Output the [x, y] coordinate of the center of the cell containing the given text.  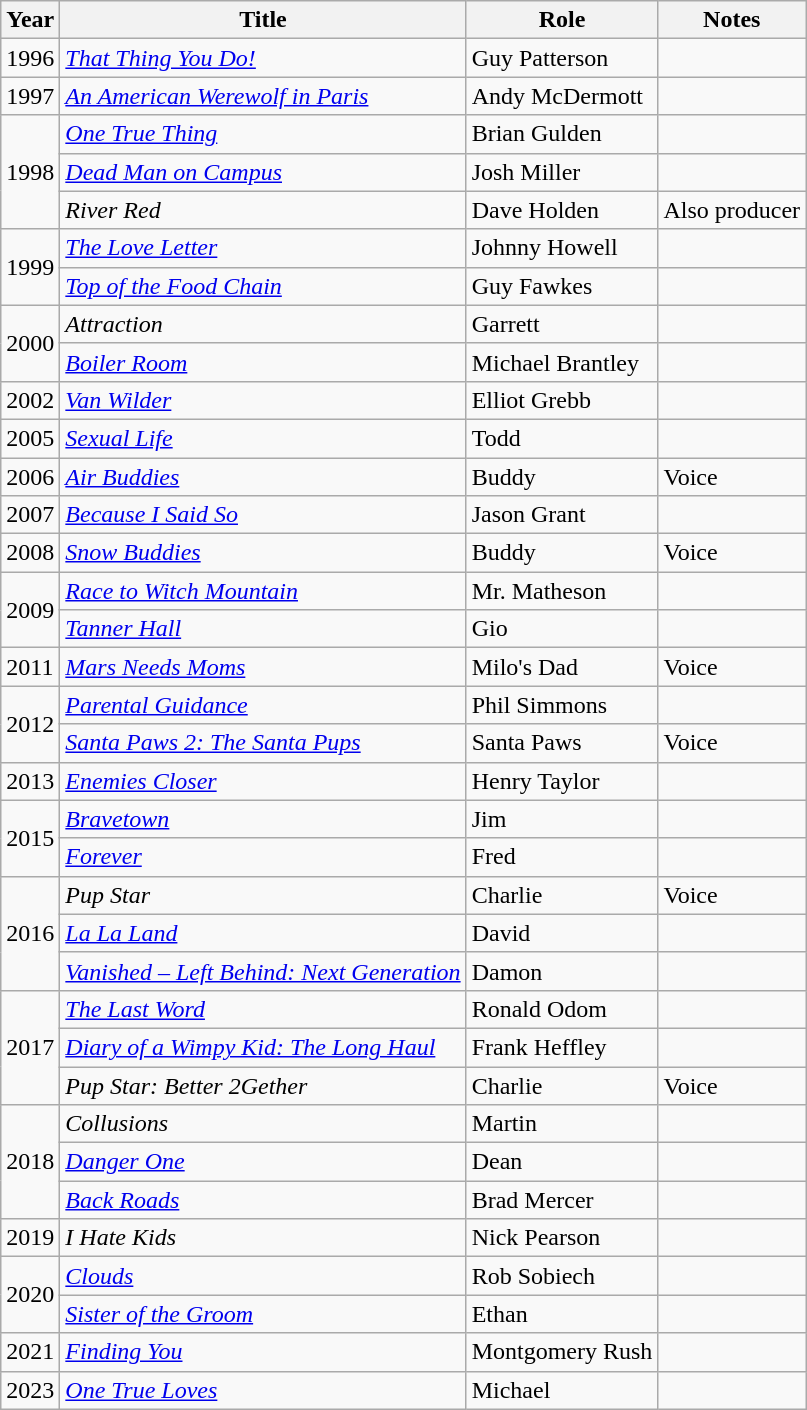
Clouds [263, 1276]
1997 [30, 96]
Phil Simmons [562, 705]
1996 [30, 58]
Michael Brantley [562, 362]
Jason Grant [562, 515]
Brian Gulden [562, 134]
Van Wilder [263, 400]
Pup Star [263, 895]
Guy Patterson [562, 58]
Henry Taylor [562, 781]
Brad Mercer [562, 1200]
Diary of a Wimpy Kid: The Long Haul [263, 1047]
Year [30, 20]
2000 [30, 343]
Finding You [263, 1352]
2016 [30, 933]
1999 [30, 267]
The Love Letter [263, 248]
Role [562, 20]
Bravetown [263, 819]
Notes [732, 20]
Nick Pearson [562, 1238]
2002 [30, 400]
2019 [30, 1238]
Vanished – Left Behind: Next Generation [263, 971]
Sexual Life [263, 438]
2021 [30, 1352]
Guy Fawkes [562, 286]
Mars Needs Moms [263, 667]
La La Land [263, 933]
2017 [30, 1047]
2008 [30, 553]
Dean [562, 1162]
Rob Sobiech [562, 1276]
Race to Witch Mountain [263, 591]
Milo's Dad [562, 667]
Top of the Food Chain [263, 286]
Collusions [263, 1124]
2013 [30, 781]
Tanner Hall [263, 629]
2006 [30, 477]
Fred [562, 857]
Attraction [263, 324]
The Last Word [263, 1009]
Mr. Matheson [562, 591]
Enemies Closer [263, 781]
Dead Man on Campus [263, 172]
Johnny Howell [562, 248]
Danger One [263, 1162]
Back Roads [263, 1200]
2015 [30, 838]
Frank Heffley [562, 1047]
Andy McDermott [562, 96]
Santa Paws 2: The Santa Pups [263, 743]
Because I Said So [263, 515]
That Thing You Do! [263, 58]
2009 [30, 610]
Santa Paws [562, 743]
2023 [30, 1390]
1998 [30, 172]
2020 [30, 1295]
I Hate Kids [263, 1238]
2018 [30, 1162]
Garrett [562, 324]
Air Buddies [263, 477]
2007 [30, 515]
Martin [562, 1124]
An American Werewolf in Paris [263, 96]
Jim [562, 819]
Forever [263, 857]
Ethan [562, 1314]
One True Thing [263, 134]
2012 [30, 724]
One True Loves [263, 1390]
Boiler Room [263, 362]
River Red [263, 210]
Josh Miller [562, 172]
Montgomery Rush [562, 1352]
Damon [562, 971]
2011 [30, 667]
Also producer [732, 210]
Ronald Odom [562, 1009]
Todd [562, 438]
Michael [562, 1390]
Parental Guidance [263, 705]
Snow Buddies [263, 553]
2005 [30, 438]
Pup Star: Better 2Gether [263, 1085]
David [562, 933]
Dave Holden [562, 210]
Elliot Grebb [562, 400]
Gio [562, 629]
Title [263, 20]
Sister of the Groom [263, 1314]
